Extract the [x, y] coordinate from the center of the cell holding the provided text.  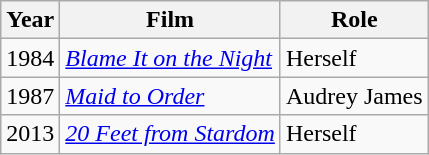
2013 [30, 134]
Role [354, 20]
1984 [30, 58]
Blame It on the Night [170, 58]
Audrey James [354, 96]
Year [30, 20]
Film [170, 20]
Maid to Order [170, 96]
1987 [30, 96]
20 Feet from Stardom [170, 134]
